Detect which cell encompasses the target text, then output its (X, Y) center coordinate. 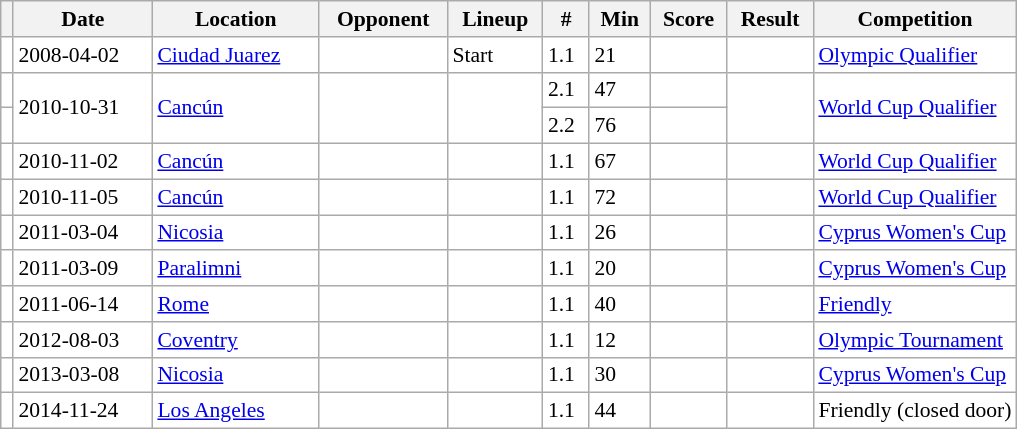
30 (620, 375)
2012-08-03 (82, 340)
2010-11-05 (82, 197)
26 (620, 233)
2011-03-09 (82, 269)
76 (620, 126)
Start (494, 55)
2011-03-04 (82, 233)
Lineup (494, 19)
2010-10-31 (82, 108)
Date (82, 19)
47 (620, 90)
Competition (914, 19)
2.1 (566, 90)
12 (620, 340)
72 (620, 197)
2013-03-08 (82, 375)
Rome (236, 304)
Olympic Tournament (914, 340)
Score (688, 19)
2.2 (566, 126)
Olympic Qualifier (914, 55)
20 (620, 269)
2011-06-14 (82, 304)
Ciudad Juarez (236, 55)
21 (620, 55)
Location (236, 19)
Friendly (914, 304)
44 (620, 411)
Los Angeles (236, 411)
Min (620, 19)
Friendly (closed door) (914, 411)
67 (620, 162)
Opponent (383, 19)
2008-04-02 (82, 55)
2014-11-24 (82, 411)
Coventry (236, 340)
Result (770, 19)
Paralimni (236, 269)
40 (620, 304)
# (566, 19)
2010-11-02 (82, 162)
